Extract the (X, Y) coordinate from the center of the cell holding the provided text.  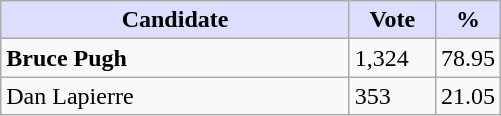
78.95 (468, 58)
Bruce Pugh (176, 58)
Candidate (176, 20)
21.05 (468, 96)
353 (392, 96)
% (468, 20)
Vote (392, 20)
Dan Lapierre (176, 96)
1,324 (392, 58)
